Detect which cell encompasses the target text, then output its [x, y] center coordinate. 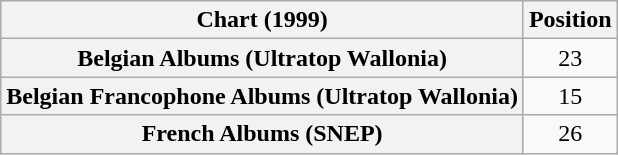
Belgian Albums (Ultratop Wallonia) [262, 58]
15 [570, 96]
Chart (1999) [262, 20]
26 [570, 134]
Belgian Francophone Albums (Ultratop Wallonia) [262, 96]
French Albums (SNEP) [262, 134]
23 [570, 58]
Position [570, 20]
